Pinpoint the cell where the given text exists, returning its [x, y] midpoint coordinate. 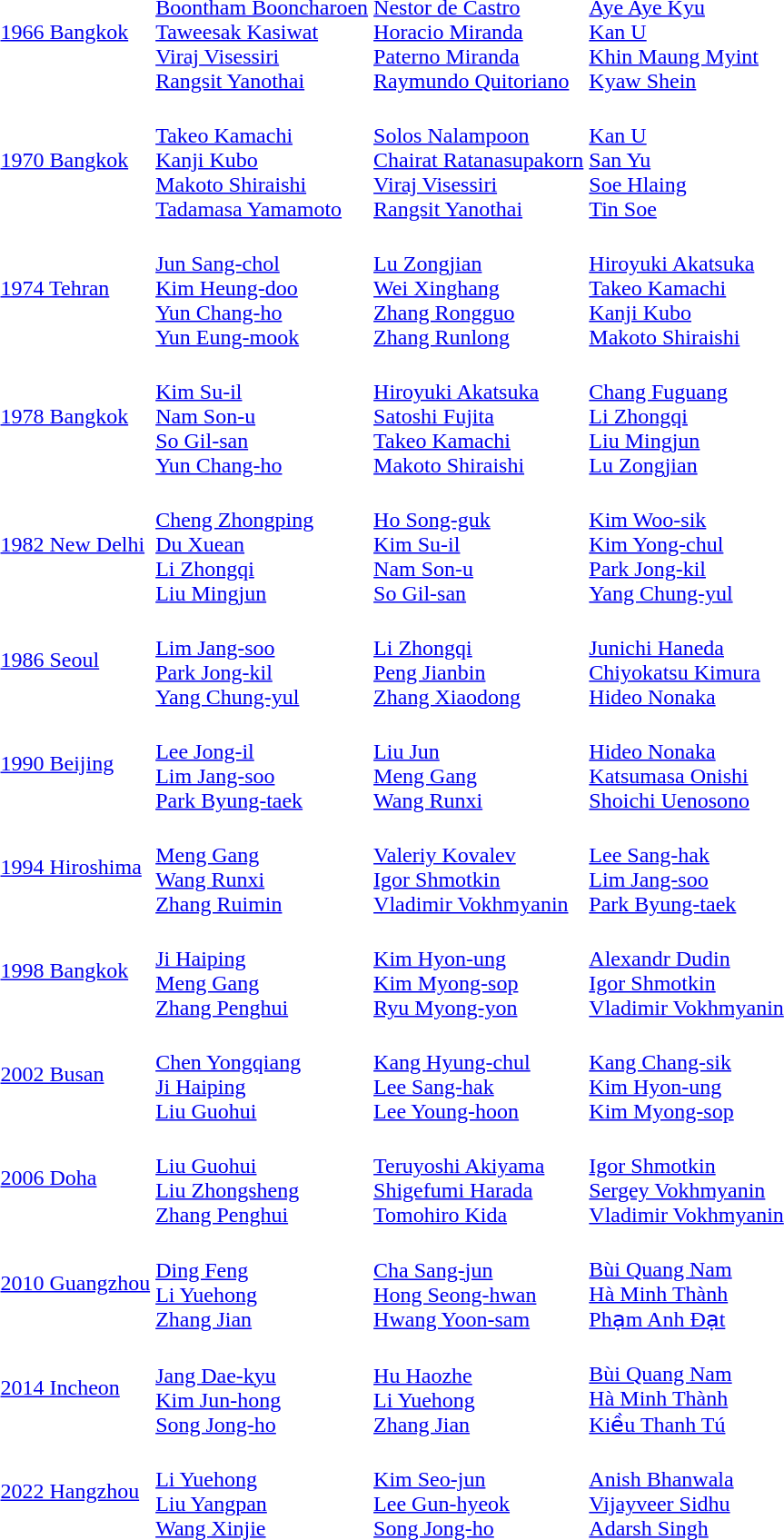
Kim Hyon-ungKim Myong-sopRyu Myong-yon [479, 970]
Lim Jang-sooPark Jong-kilYang Chung-yul [262, 660]
Lee Jong-ilLim Jang-sooPark Byung-taek [262, 763]
Takeo KamachiKanji KuboMakoto ShiraishiTadamasa Yamamoto [262, 160]
Kang Hyung-chulLee Sang-hakLee Young-hoon [479, 1074]
Liu JunMeng GangWang Runxi [479, 763]
Liu GuohuiLiu ZhongshengZhang Penghui [262, 1177]
Solos NalampoonChairat RatanasupakornViraj VisessiriRangsit Yanothai [479, 160]
Jun Sang-cholKim Heung-dooYun Chang-hoYun Eung-mook [262, 288]
Meng GangWang RunxiZhang Ruimin [262, 867]
Cheng ZhongpingDu XueanLi ZhongqiLiu Mingjun [262, 544]
Valeriy KovalevIgor ShmotkinVladimir Vokhmyanin [479, 867]
Chen YongqiangJi HaipingLiu Guohui [262, 1074]
Cha Sang-junHong Seong-hwanHwang Yoon-sam [479, 1282]
Teruyoshi AkiyamaShigefumi HaradaTomohiro Kida [479, 1177]
Li ZhongqiPeng JianbinZhang Xiaodong [479, 660]
Hu HaozheLi YuehongZhang Jian [479, 1386]
Ho Song-gukKim Su-ilNam Son-uSo Gil-san [479, 544]
Lu ZongjianWei XinghangZhang RongguoZhang Runlong [479, 288]
Ji HaipingMeng GangZhang Penghui [262, 970]
Ding FengLi YuehongZhang Jian [262, 1282]
Jang Dae-kyuKim Jun-hongSong Jong-ho [262, 1386]
Hiroyuki AkatsukaSatoshi FujitaTakeo KamachiMakoto Shiraishi [479, 416]
Kim Su-ilNam Son-uSo Gil-sanYun Chang-ho [262, 416]
